Extract the (x, y) coordinate from the center of the cell holding the provided text.  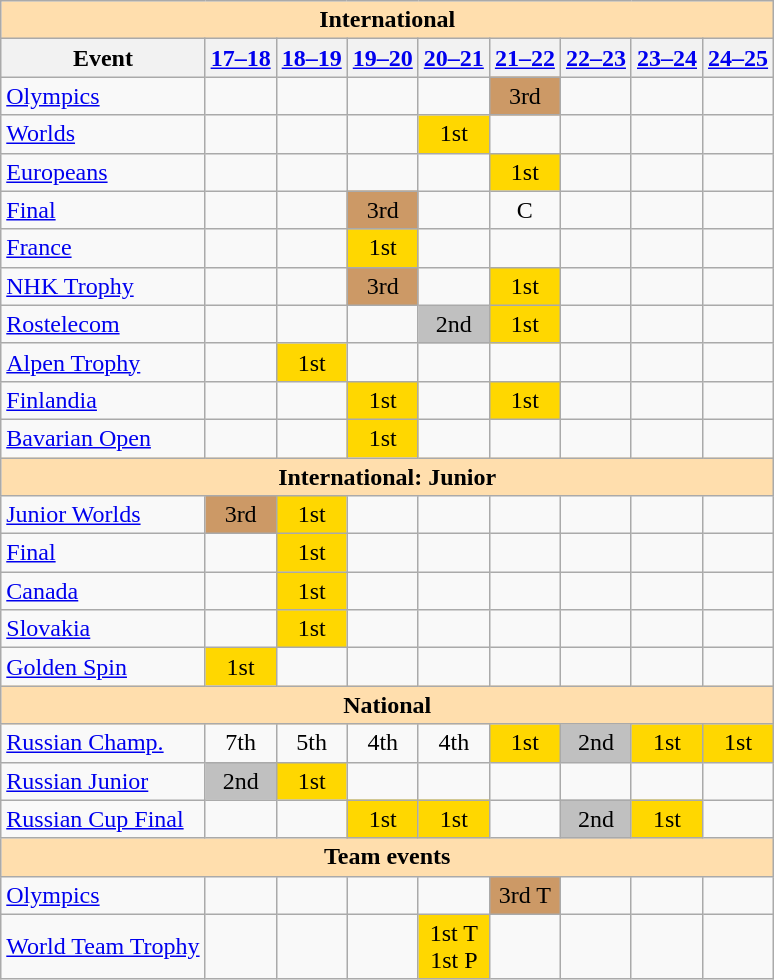
Russian Champ. (103, 743)
Team events (388, 857)
Rostelecom (103, 324)
1st T1st P (454, 946)
France (103, 248)
International: Junior (388, 477)
Bavarian Open (103, 438)
Russian Junior (103, 781)
Europeans (103, 172)
National (388, 705)
Junior Worlds (103, 515)
Golden Spin (103, 667)
3rd T (524, 895)
Alpen Trophy (103, 362)
NHK Trophy (103, 286)
Russian Cup Final (103, 819)
Finlandia (103, 400)
19–20 (382, 58)
18–19 (312, 58)
Canada (103, 591)
C (524, 210)
24–25 (738, 58)
20–21 (454, 58)
7th (240, 743)
23–24 (666, 58)
17–18 (240, 58)
Event (103, 58)
International (388, 20)
21–22 (524, 58)
Worlds (103, 134)
5th (312, 743)
World Team Trophy (103, 946)
Slovakia (103, 629)
22–23 (596, 58)
